Locate the cell with the specified text and output its (x, y) center coordinate. 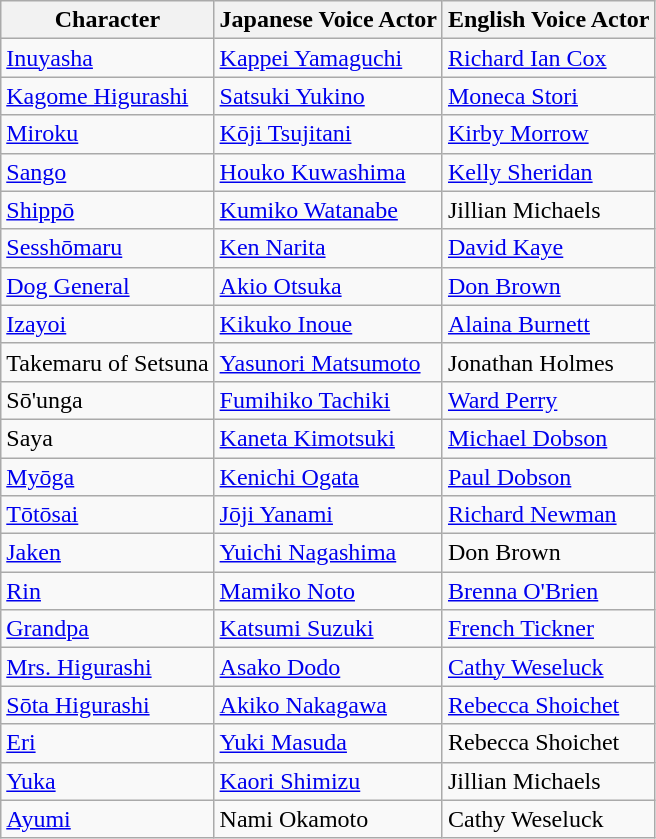
Brenna O'Brien (548, 591)
Akio Otsuka (328, 286)
Myōga (108, 477)
Sō'unga (108, 400)
Yuichi Nagashima (328, 553)
Dog General (108, 286)
Kenichi Ogata (328, 477)
Shippō (108, 210)
Character (108, 20)
Izayoi (108, 324)
French Tickner (548, 629)
Akiko Nakagawa (328, 705)
Inuyasha (108, 58)
Jaken (108, 553)
Katsumi Suzuki (328, 629)
Mrs. Higurashi (108, 667)
Ward Perry (548, 400)
Kirby Morrow (548, 134)
Moneca Stori (548, 96)
Yuka (108, 781)
Richard Ian Cox (548, 58)
Yasunori Matsumoto (328, 362)
Kumiko Watanabe (328, 210)
Yuki Masuda (328, 743)
Saya (108, 438)
Sōta Higurashi (108, 705)
Kappei Yamaguchi (328, 58)
Rin (108, 591)
Kelly Sheridan (548, 172)
Kagome Higurashi (108, 96)
Paul Dobson (548, 477)
Jōji Yanami (328, 515)
Japanese Voice Actor (328, 20)
Richard Newman (548, 515)
Tōtōsai (108, 515)
Fumihiko Tachiki (328, 400)
Ken Narita (328, 248)
Kikuko Inoue (328, 324)
Asako Dodo (328, 667)
Kaori Shimizu (328, 781)
Sesshōmaru (108, 248)
Alaina Burnett (548, 324)
English Voice Actor (548, 20)
Nami Okamoto (328, 819)
David Kaye (548, 248)
Satsuki Yukino (328, 96)
Michael Dobson (548, 438)
Eri (108, 743)
Houko Kuwashima (328, 172)
Kaneta Kimotsuki (328, 438)
Mamiko Noto (328, 591)
Miroku (108, 134)
Ayumi (108, 819)
Takemaru of Setsuna (108, 362)
Sango (108, 172)
Jonathan Holmes (548, 362)
Kōji Tsujitani (328, 134)
Grandpa (108, 629)
